Extract the (X, Y) coordinate from the center of the cell holding the provided text.  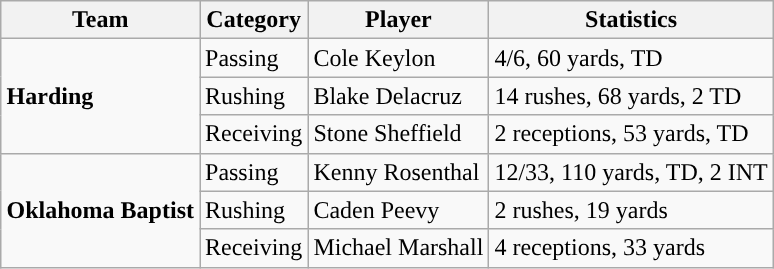
14 rushes, 68 yards, 2 TD (631, 96)
2 rushes, 19 yards (631, 210)
2 receptions, 53 yards, TD (631, 134)
Caden Peevy (398, 210)
Michael Marshall (398, 248)
Blake Delacruz (398, 96)
Cole Keylon (398, 58)
4/6, 60 yards, TD (631, 58)
Harding (100, 96)
Statistics (631, 20)
Stone Sheffield (398, 134)
4 receptions, 33 yards (631, 248)
Player (398, 20)
Oklahoma Baptist (100, 210)
Team (100, 20)
12/33, 110 yards, TD, 2 INT (631, 172)
Kenny Rosenthal (398, 172)
Category (254, 20)
